Find where the given text appears and provide that cell's center as [x, y] coordinate. 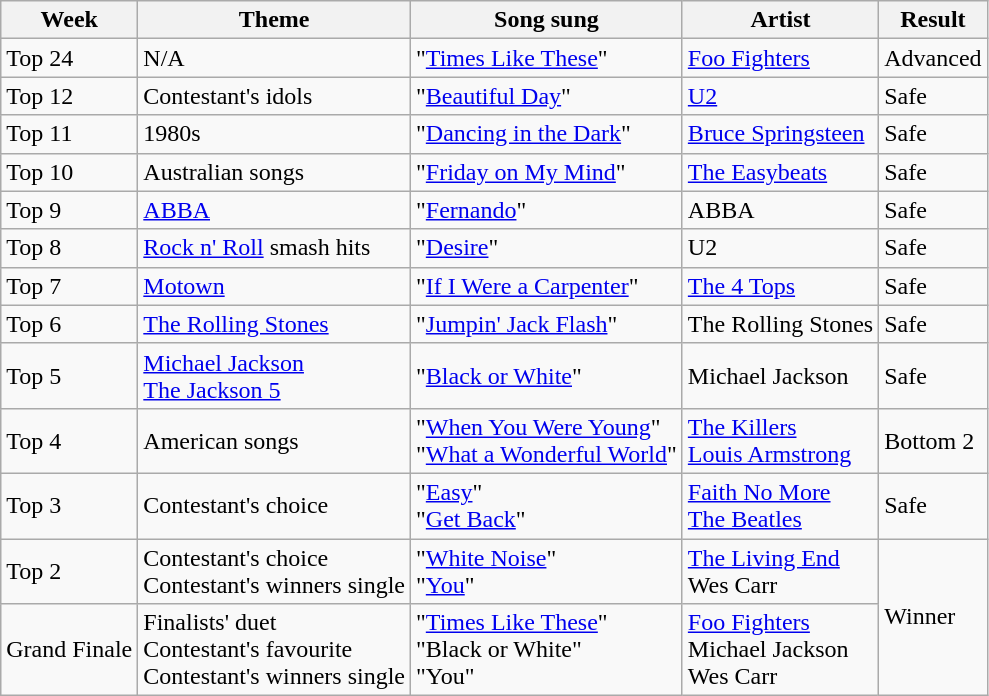
Finalists' duetContestant's favouriteContestant's winners single [274, 650]
Michael JacksonThe Jackson 5 [274, 376]
Top 5 [70, 376]
"White Noise""You" [546, 570]
The Living EndWes Carr [780, 570]
Top 4 [70, 440]
Contestant's idols [274, 96]
Faith No MoreThe Beatles [780, 506]
Michael Jackson [780, 376]
N/A [274, 58]
Advanced [933, 58]
Top 12 [70, 96]
Week [70, 20]
Foo FightersMichael JacksonWes Carr [780, 650]
Motown [274, 286]
Top 3 [70, 506]
"If I Were a Carpenter" [546, 286]
"Black or White" [546, 376]
American songs [274, 440]
Top 6 [70, 324]
Top 10 [70, 172]
"Times Like These""Black or White""You" [546, 650]
"Desire" [546, 248]
Song sung [546, 20]
1980s [274, 134]
The KillersLouis Armstrong [780, 440]
"Dancing in the Dark" [546, 134]
Australian songs [274, 172]
Top 2 [70, 570]
Top 7 [70, 286]
Top 11 [70, 134]
"Jumpin' Jack Flash" [546, 324]
Artist [780, 20]
The 4 Tops [780, 286]
Theme [274, 20]
Contestant's choiceContestant's winners single [274, 570]
Bottom 2 [933, 440]
Contestant's choice [274, 506]
"When You Were Young""What a Wonderful World" [546, 440]
Top 9 [70, 210]
Result [933, 20]
Top 8 [70, 248]
"Beautiful Day" [546, 96]
Rock n' Roll smash hits [274, 248]
"Easy""Get Back" [546, 506]
Winner [933, 616]
"Fernando" [546, 210]
Top 24 [70, 58]
"Friday on My Mind" [546, 172]
The Easybeats [780, 172]
Grand Finale [70, 650]
"Times Like These" [546, 58]
Bruce Springsteen [780, 134]
Foo Fighters [780, 58]
